Determine the (X, Y) coordinate at the center of the cell enclosing the given text.  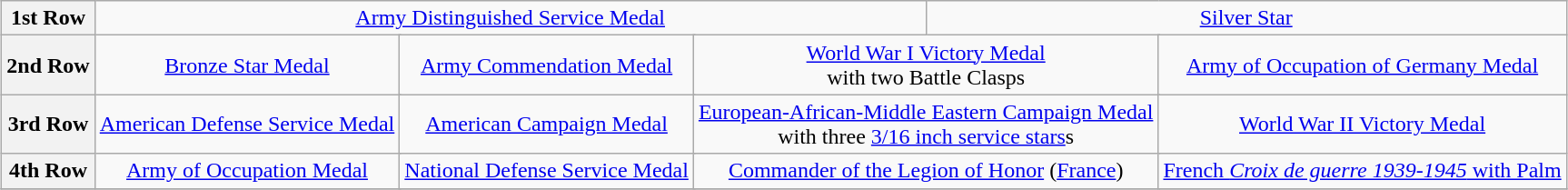
1st Row (48, 18)
American Campaign Medal (547, 124)
French Croix de guerre 1939-1945 with Palm (1363, 171)
Bronze Star Medal (247, 65)
Army of Occupation Medal (247, 171)
World War II Victory Medal (1363, 124)
Commander of the Legion of Honor (France) (926, 171)
European-African-Middle Eastern Campaign Medal with three 3/16 inch service starss (926, 124)
Army Commendation Medal (547, 65)
Army Distinguished Service Medal (511, 18)
Army of Occupation of Germany Medal (1363, 65)
American Defense Service Medal (247, 124)
World War I Victory Medal with two Battle Clasps (926, 65)
National Defense Service Medal (547, 171)
3rd Row (48, 124)
4th Row (48, 171)
2nd Row (48, 65)
Silver Star (1246, 18)
